Detect which cell encompasses the target text, then output its [X, Y] center coordinate. 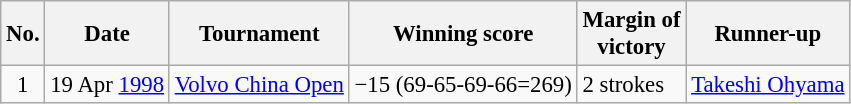
Takeshi Ohyama [768, 85]
No. [23, 34]
1 [23, 85]
Volvo China Open [259, 85]
Margin ofvictory [632, 34]
19 Apr 1998 [107, 85]
Runner-up [768, 34]
2 strokes [632, 85]
Tournament [259, 34]
Winning score [463, 34]
Date [107, 34]
−15 (69-65-69-66=269) [463, 85]
